Identify which cell holds the provided text, then report its (X, Y) central coordinate. 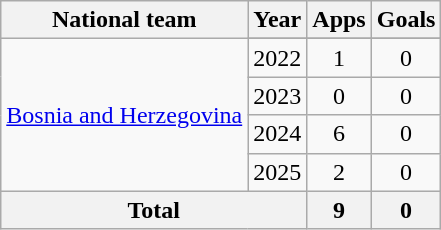
2024 (278, 134)
2022 (278, 58)
2025 (278, 172)
Apps (339, 20)
Total (154, 210)
Year (278, 20)
1 (339, 58)
9 (339, 210)
Bosnia and Herzegovina (124, 115)
National team (124, 20)
6 (339, 134)
2 (339, 172)
2023 (278, 96)
Goals (406, 20)
